Extract the (x, y) coordinate from the center of the cell holding the provided text.  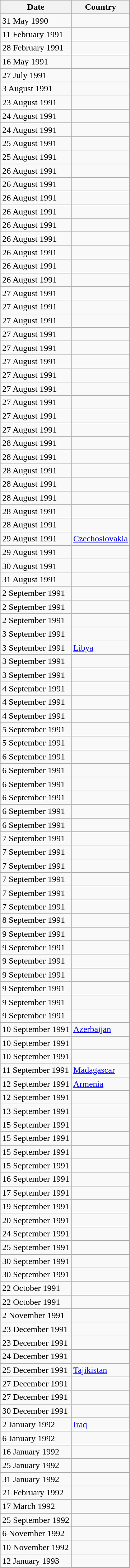
24 December 1991 (36, 1356)
25 September 1991 (36, 1247)
8 September 1991 (36, 920)
Iraq (101, 1424)
13 September 1991 (36, 1111)
6 November 1992 (36, 1534)
17 September 1991 (36, 1193)
16 September 1991 (36, 1179)
16 May 1991 (36, 62)
17 March 1992 (36, 1506)
10 November 1992 (36, 1547)
20 September 1991 (36, 1220)
27 July 1991 (36, 75)
Tajikistan (101, 1370)
31 May 1990 (36, 21)
31 January 1992 (36, 1479)
25 September 1992 (36, 1520)
16 January 1992 (36, 1452)
28 February 1991 (36, 48)
2 November 1991 (36, 1316)
30 December 1991 (36, 1411)
6 January 1992 (36, 1438)
Czechoslovakia (101, 539)
Azerbaijan (101, 1029)
11 February 1991 (36, 34)
30 August 1991 (36, 566)
31 August 1991 (36, 579)
23 August 1991 (36, 102)
25 January 1992 (36, 1465)
12 January 1993 (36, 1561)
Libya (101, 648)
Madagascar (101, 1070)
21 February 1992 (36, 1493)
Date (36, 7)
Country (101, 7)
3 August 1991 (36, 89)
25 December 1991 (36, 1370)
19 September 1991 (36, 1206)
Armenia (101, 1084)
2 January 1992 (36, 1424)
24 September 1991 (36, 1234)
11 September 1991 (36, 1070)
